Return (X, Y) of the center of cell containing provided text 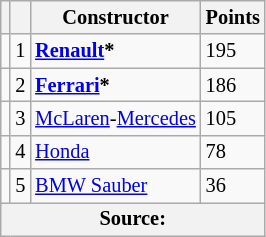
4 (20, 152)
78 (233, 152)
Honda (115, 152)
BMW Sauber (115, 186)
Source: (133, 219)
Constructor (115, 17)
McLaren-Mercedes (115, 118)
195 (233, 51)
1 (20, 51)
186 (233, 85)
2 (20, 85)
36 (233, 186)
Renault* (115, 51)
5 (20, 186)
3 (20, 118)
Ferrari* (115, 85)
Points (233, 17)
105 (233, 118)
